Locate the cell with the specified text and output its (x, y) center coordinate. 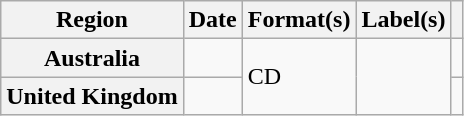
Label(s) (404, 20)
Date (212, 20)
Australia (92, 58)
United Kingdom (92, 96)
Format(s) (299, 20)
Region (92, 20)
CD (299, 77)
